Pinpoint the cell where the given text exists, returning its [x, y] midpoint coordinate. 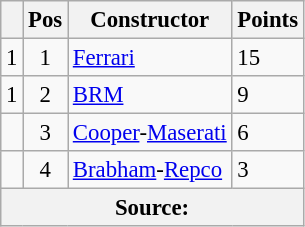
Cooper-Maserati [150, 133]
6 [268, 133]
15 [268, 58]
Points [268, 20]
BRM [150, 95]
Constructor [150, 20]
4 [46, 170]
Ferrari [150, 58]
Brabham-Repco [150, 170]
Source: [152, 208]
9 [268, 95]
2 [46, 95]
Pos [46, 20]
